Locate the cell with the specified text and output its (X, Y) center coordinate. 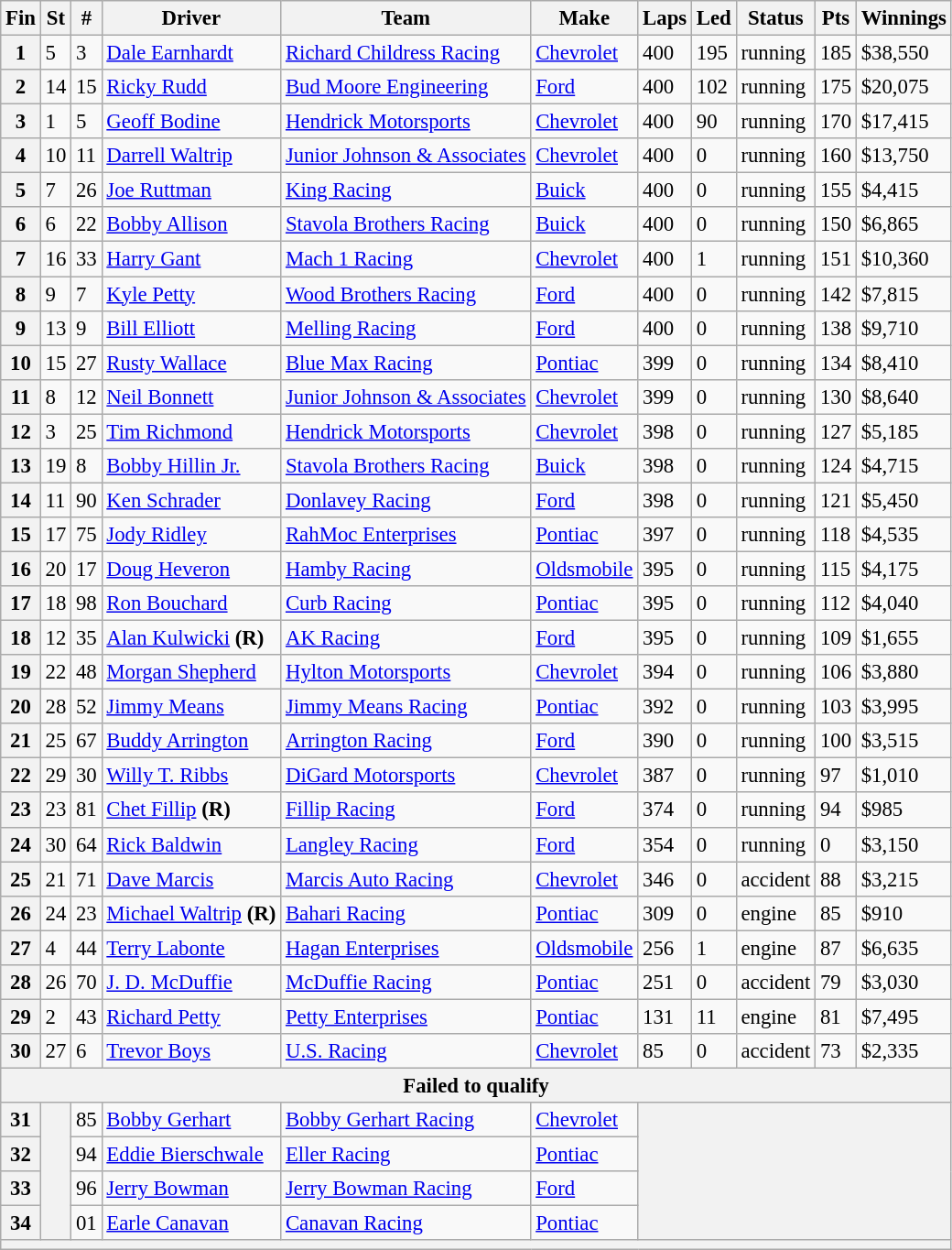
$17,415 (903, 122)
AK Racing (406, 638)
87 (837, 948)
$2,335 (903, 1051)
Dave Marcis (191, 879)
Bud Moore Engineering (406, 87)
DiGard Motorsports (406, 776)
Ron Bouchard (191, 603)
Status (775, 18)
175 (837, 87)
Wood Brothers Racing (406, 294)
U.S. Racing (406, 1051)
$4,175 (903, 569)
48 (86, 672)
Fin (21, 18)
71 (86, 879)
Tim Richmond (191, 431)
# (86, 18)
Dale Earnhardt (191, 53)
103 (837, 707)
124 (837, 466)
$5,450 (903, 500)
Failed to qualify (476, 1085)
118 (837, 535)
Team (406, 18)
$20,075 (903, 87)
397 (665, 535)
Willy T. Ribbs (191, 776)
309 (665, 913)
$8,410 (903, 363)
Jerry Bowman Racing (406, 1189)
Terry Labonte (191, 948)
Chet Fillip (R) (191, 810)
St (55, 18)
Melling Racing (406, 328)
$8,640 (903, 397)
$7,815 (903, 294)
Bobby Gerhart Racing (406, 1120)
96 (86, 1189)
Jerry Bowman (191, 1189)
346 (665, 879)
$5,185 (903, 431)
67 (86, 741)
Marcis Auto Racing (406, 879)
52 (86, 707)
31 (21, 1120)
Hagan Enterprises (406, 948)
Trevor Boys (191, 1051)
Eller Racing (406, 1155)
Rick Baldwin (191, 844)
115 (837, 569)
75 (86, 535)
Led (714, 18)
Richard Childress Racing (406, 53)
Fillip Racing (406, 810)
Bobby Allison (191, 224)
Bobby Hillin Jr. (191, 466)
138 (837, 328)
Curb Racing (406, 603)
$1,655 (903, 638)
155 (837, 190)
160 (837, 156)
$910 (903, 913)
387 (665, 776)
88 (837, 879)
34 (21, 1223)
$6,865 (903, 224)
Doug Heveron (191, 569)
$3,995 (903, 707)
Langley Racing (406, 844)
$1,010 (903, 776)
44 (86, 948)
127 (837, 431)
102 (714, 87)
Earle Canavan (191, 1223)
Kyle Petty (191, 294)
Ricky Rudd (191, 87)
$3,880 (903, 672)
43 (86, 1016)
390 (665, 741)
Donlavey Racing (406, 500)
$4,535 (903, 535)
$4,415 (903, 190)
195 (714, 53)
McDuffie Racing (406, 983)
RahMoc Enterprises (406, 535)
Joe Ruttman (191, 190)
Bill Elliott (191, 328)
106 (837, 672)
Jody Ridley (191, 535)
$7,495 (903, 1016)
97 (837, 776)
Hamby Racing (406, 569)
$3,515 (903, 741)
35 (86, 638)
Alan Kulwicki (R) (191, 638)
$13,750 (903, 156)
73 (837, 1051)
374 (665, 810)
Petty Enterprises (406, 1016)
131 (665, 1016)
130 (837, 397)
01 (86, 1223)
Harry Gant (191, 259)
392 (665, 707)
251 (665, 983)
256 (665, 948)
121 (837, 500)
64 (86, 844)
$10,360 (903, 259)
Laps (665, 18)
Jimmy Means Racing (406, 707)
Richard Petty (191, 1016)
Make (584, 18)
$985 (903, 810)
$3,030 (903, 983)
J. D. McDuffie (191, 983)
Driver (191, 18)
Bahari Racing (406, 913)
$9,710 (903, 328)
Mach 1 Racing (406, 259)
79 (837, 983)
Geoff Bodine (191, 122)
170 (837, 122)
Arrington Racing (406, 741)
Pts (837, 18)
151 (837, 259)
70 (86, 983)
Morgan Shepherd (191, 672)
$4,715 (903, 466)
134 (837, 363)
112 (837, 603)
Winnings (903, 18)
Hylton Motorsports (406, 672)
$6,635 (903, 948)
$4,040 (903, 603)
$38,550 (903, 53)
394 (665, 672)
Darrell Waltrip (191, 156)
Ken Schrader (191, 500)
Jimmy Means (191, 707)
Neil Bonnett (191, 397)
Michael Waltrip (R) (191, 913)
$3,215 (903, 879)
98 (86, 603)
Blue Max Racing (406, 363)
100 (837, 741)
150 (837, 224)
Canavan Racing (406, 1223)
Buddy Arrington (191, 741)
Rusty Wallace (191, 363)
Eddie Bierschwale (191, 1155)
185 (837, 53)
142 (837, 294)
Bobby Gerhart (191, 1120)
32 (21, 1155)
King Racing (406, 190)
109 (837, 638)
$3,150 (903, 844)
354 (665, 844)
